Detect which cell encompasses the target text, then output its (X, Y) center coordinate. 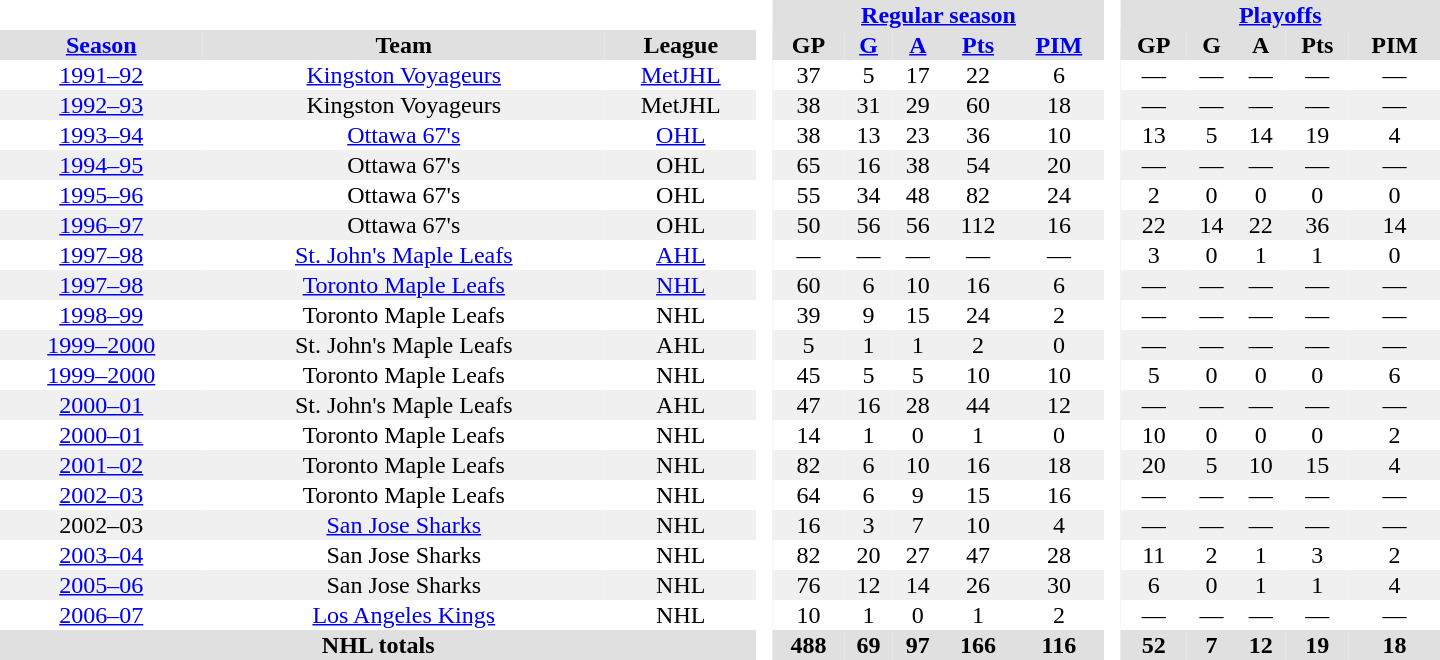
52 (1154, 645)
Regular season (938, 15)
1995–96 (101, 195)
55 (808, 195)
112 (978, 225)
Los Angeles Kings (404, 615)
1994–95 (101, 165)
27 (918, 555)
11 (1154, 555)
97 (918, 645)
69 (868, 645)
31 (868, 105)
2003–04 (101, 555)
116 (1060, 645)
166 (978, 645)
Playoffs (1280, 15)
1993–94 (101, 135)
League (680, 45)
54 (978, 165)
26 (978, 585)
30 (1060, 585)
2001–02 (101, 465)
2006–07 (101, 615)
Season (101, 45)
2005–06 (101, 585)
488 (808, 645)
23 (918, 135)
37 (808, 75)
44 (978, 405)
1992–93 (101, 105)
29 (918, 105)
NHL totals (378, 645)
17 (918, 75)
45 (808, 375)
76 (808, 585)
1996–97 (101, 225)
65 (808, 165)
48 (918, 195)
1998–99 (101, 315)
34 (868, 195)
50 (808, 225)
39 (808, 315)
64 (808, 495)
1991–92 (101, 75)
Team (404, 45)
